Extract the (x, y) coordinate from the center of the cell holding the provided text.  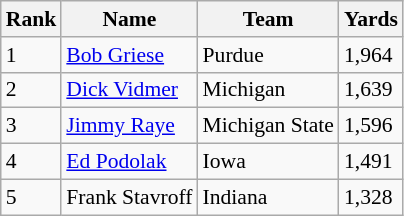
Team (268, 19)
1,639 (371, 90)
Bob Griese (129, 55)
Jimmy Raye (129, 126)
Name (129, 19)
Michigan State (268, 126)
Frank Stavroff (129, 197)
Michigan (268, 90)
Indiana (268, 197)
1,328 (371, 197)
Ed Podolak (129, 162)
1 (32, 55)
Dick Vidmer (129, 90)
Rank (32, 19)
2 (32, 90)
Iowa (268, 162)
1,491 (371, 162)
1,596 (371, 126)
3 (32, 126)
1,964 (371, 55)
Yards (371, 19)
5 (32, 197)
4 (32, 162)
Purdue (268, 55)
